Output the [x, y] coordinate of the center of the cell containing the given text.  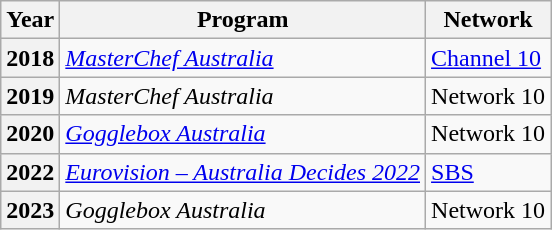
Eurovision – Australia Decides 2022 [243, 172]
Channel 10 [488, 58]
2019 [30, 96]
SBS [488, 172]
2020 [30, 134]
Year [30, 20]
2023 [30, 210]
2022 [30, 172]
2018 [30, 58]
Network [488, 20]
Program [243, 20]
